For the text-containing cell, return its midpoint in (X, Y) coordinate format. 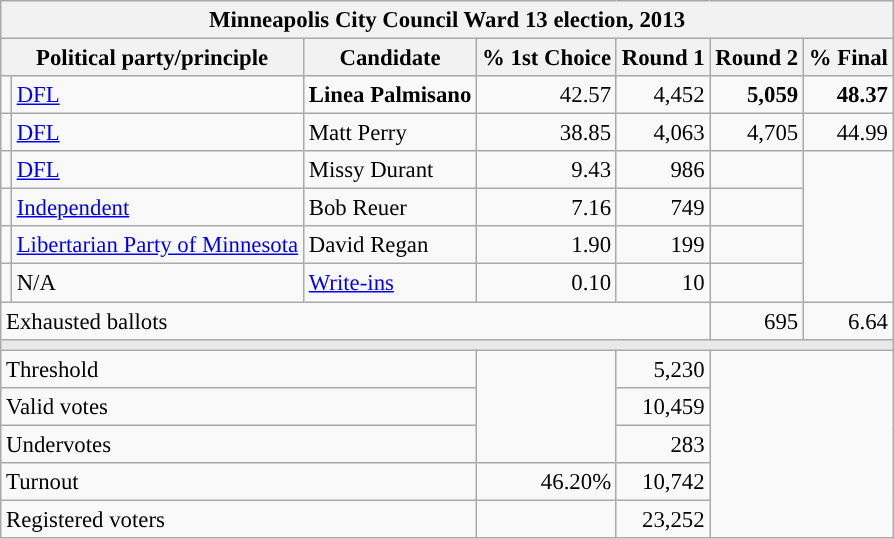
Registered voters (239, 519)
5,230 (663, 369)
Candidate (390, 58)
N/A (157, 283)
Valid votes (239, 406)
283 (663, 444)
Round 2 (757, 58)
9.43 (547, 170)
5,059 (757, 95)
4,063 (663, 133)
Turnout (239, 482)
7.16 (547, 208)
Linea Palmisano (390, 95)
Exhausted ballots (356, 321)
6.64 (848, 321)
Undervotes (239, 444)
Write-ins (390, 283)
986 (663, 170)
% Final (848, 58)
0.10 (547, 283)
199 (663, 245)
Libertarian Party of Minnesota (157, 245)
48.37 (848, 95)
23,252 (663, 519)
10,742 (663, 482)
42.57 (547, 95)
David Regan (390, 245)
Matt Perry (390, 133)
38.85 (547, 133)
Political party/principle (152, 58)
Threshold (239, 369)
1.90 (547, 245)
44.99 (848, 133)
46.20% (547, 482)
Minneapolis City Council Ward 13 election, 2013 (447, 20)
749 (663, 208)
Independent (157, 208)
Bob Reuer (390, 208)
10,459 (663, 406)
4,705 (757, 133)
4,452 (663, 95)
% 1st Choice (547, 58)
Missy Durant (390, 170)
695 (757, 321)
10 (663, 283)
Round 1 (663, 58)
